Provide the [x, y] coordinate of the cell's center where the given text is located.  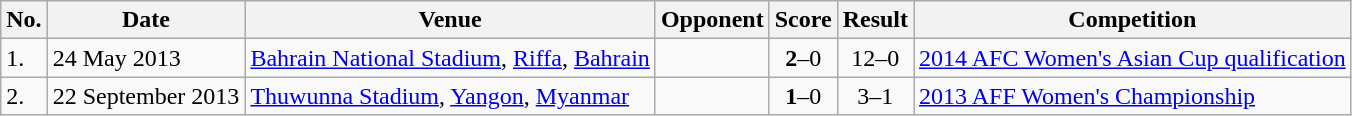
1. [24, 58]
No. [24, 20]
2014 AFC Women's Asian Cup qualification [1133, 58]
24 May 2013 [146, 58]
1–0 [803, 96]
Result [875, 20]
Venue [450, 20]
Competition [1133, 20]
Bahrain National Stadium, Riffa, Bahrain [450, 58]
3–1 [875, 96]
2013 AFF Women's Championship [1133, 96]
Opponent [712, 20]
Date [146, 20]
22 September 2013 [146, 96]
2–0 [803, 58]
2. [24, 96]
Thuwunna Stadium, Yangon, Myanmar [450, 96]
Score [803, 20]
12–0 [875, 58]
